Find where the given text appears and provide that cell's center as (X, Y) coordinate. 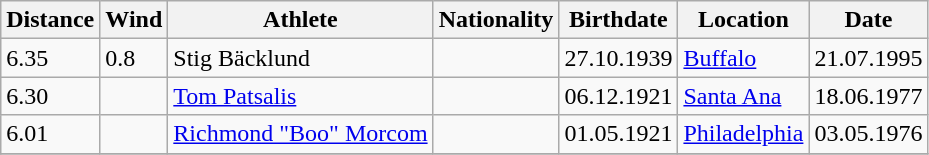
6.35 (50, 58)
Athlete (300, 20)
Buffalo (744, 58)
6.30 (50, 96)
03.05.1976 (868, 134)
Richmond "Boo" Morcom (300, 134)
6.01 (50, 134)
01.05.1921 (618, 134)
06.12.1921 (618, 96)
21.07.1995 (868, 58)
Location (744, 20)
27.10.1939 (618, 58)
Wind (134, 20)
0.8 (134, 58)
Distance (50, 20)
Stig Bäcklund (300, 58)
Santa Ana (744, 96)
18.06.1977 (868, 96)
Tom Patsalis (300, 96)
Philadelphia (744, 134)
Birthdate (618, 20)
Date (868, 20)
Nationality (496, 20)
